Scan for the cell matching the given text and deliver its (X, Y) coordinate at center. 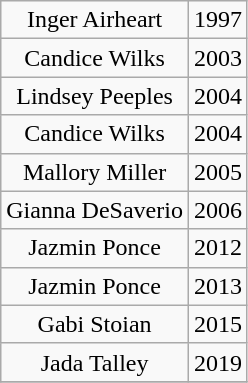
Gabi Stoian (95, 324)
Gianna DeSaverio (95, 210)
Mallory Miller (95, 172)
Jada Talley (95, 362)
2003 (218, 58)
2012 (218, 248)
Lindsey Peeples (95, 96)
2019 (218, 362)
2015 (218, 324)
1997 (218, 20)
2013 (218, 286)
2006 (218, 210)
Inger Airheart (95, 20)
2005 (218, 172)
